Search for the cell housing the specified text and yield its (x, y) center coordinate. 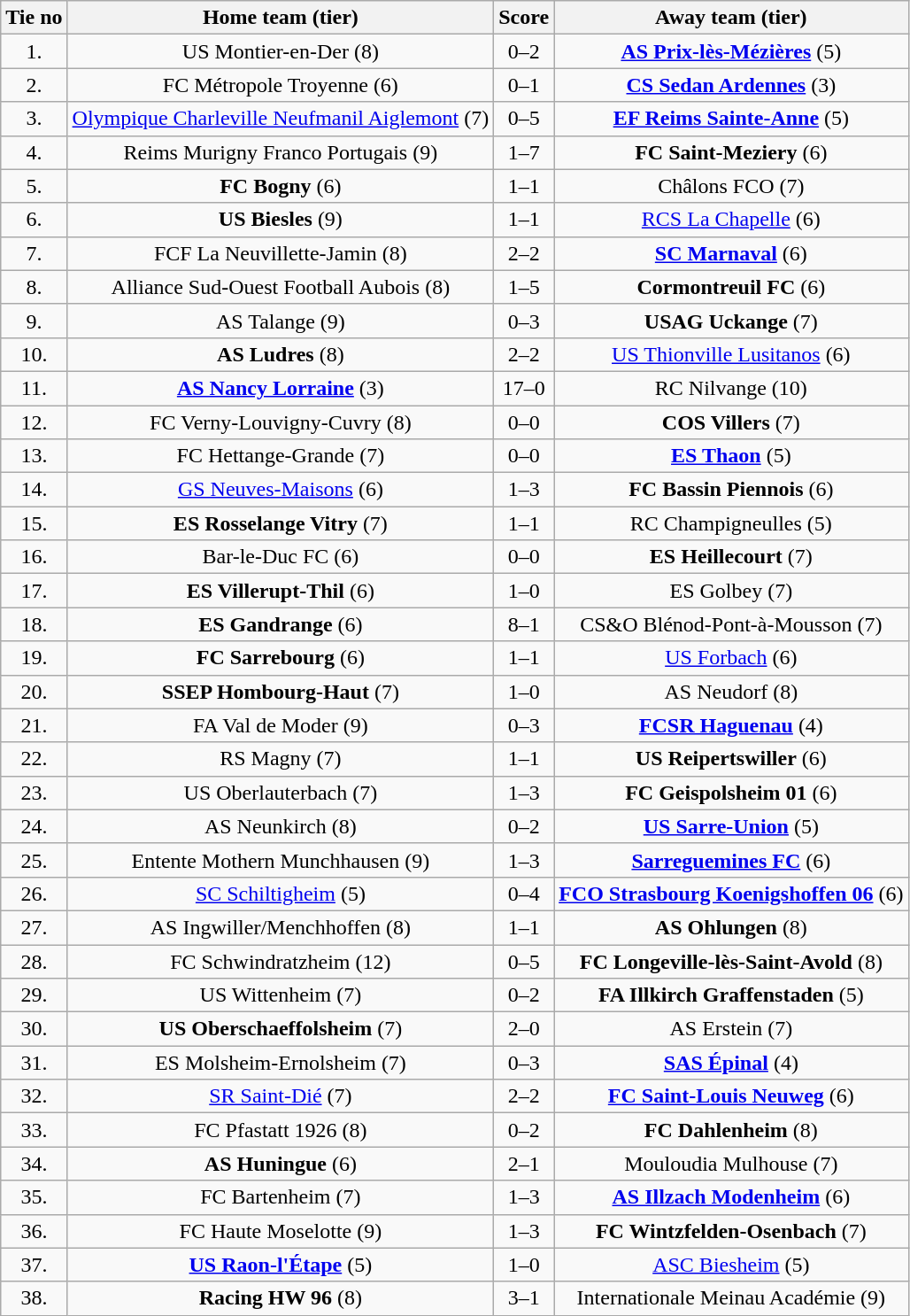
FC Bartenheim (7) (281, 1197)
AS Neunkirch (8) (281, 826)
26. (34, 894)
FC Bogny (6) (281, 186)
ASC Biesheim (5) (731, 1265)
GS Neuves-Maisons (6) (281, 490)
AS Neudorf (8) (731, 692)
32. (34, 1096)
20. (34, 692)
AS Illzach Modenheim (6) (731, 1197)
Tie no (34, 18)
22. (34, 759)
USAG Uckange (7) (731, 321)
Mouloudia Mulhouse (7) (731, 1164)
SAS Épinal (4) (731, 1063)
FC Métropole Troyenne (6) (281, 85)
2–0 (524, 1029)
ES Golbey (7) (731, 591)
AS Prix-lès-Mézières (5) (731, 51)
27. (34, 927)
15. (34, 523)
US Wittenheim (7) (281, 995)
FC Hettange-Grande (7) (281, 456)
28. (34, 961)
Entente Mothern Munchhausen (9) (281, 860)
35. (34, 1197)
Bar-le-Duc FC (6) (281, 557)
12. (34, 422)
19. (34, 658)
FC Wintzfelden-Osenbach (7) (731, 1231)
FC Dahlenheim (8) (731, 1130)
Score (524, 18)
Sarreguemines FC (6) (731, 860)
10. (34, 354)
34. (34, 1164)
AS Talange (9) (281, 321)
Away team (tier) (731, 18)
23. (34, 793)
33. (34, 1130)
US Raon-l'Étape (5) (281, 1265)
11. (34, 388)
FC Saint-Meziery (6) (731, 152)
US Reipertswiller (6) (731, 759)
Alliance Sud-Ouest Football Aubois (8) (281, 287)
FC Schwindratzheim (12) (281, 961)
7. (34, 253)
FCO Strasbourg Koenigshoffen 06 (6) (731, 894)
8–1 (524, 624)
Home team (tier) (281, 18)
29. (34, 995)
CS&O Blénod-Pont-à-Mousson (7) (731, 624)
Internationale Meinau Académie (9) (731, 1298)
FC Verny-Louvigny-Cuvry (8) (281, 422)
FC Pfastatt 1926 (8) (281, 1130)
18. (34, 624)
31. (34, 1063)
US Sarre-Union (5) (731, 826)
US Forbach (6) (731, 658)
8. (34, 287)
AS Nancy Lorraine (3) (281, 388)
AS Ludres (8) (281, 354)
36. (34, 1231)
CS Sedan Ardennes (3) (731, 85)
SSEP Hombourg-Haut (7) (281, 692)
FCSR Haguenau (4) (731, 725)
ES Thaon (5) (731, 456)
SC Marnaval (6) (731, 253)
FC Bassin Piennois (6) (731, 490)
0–1 (524, 85)
0–4 (524, 894)
14. (34, 490)
FC Longeville-lès-Saint-Avold (8) (731, 961)
25. (34, 860)
2. (34, 85)
FCF La Neuvillette-Jamin (8) (281, 253)
Cormontreuil FC (6) (731, 287)
US Biesles (9) (281, 220)
ES Molsheim-Ernolsheim (7) (281, 1063)
FA Illkirch Graffenstaden (5) (731, 995)
21. (34, 725)
EF Reims Sainte-Anne (5) (731, 119)
AS Ingwiller/Menchhoffen (8) (281, 927)
Racing HW 96 (8) (281, 1298)
FC Haute Moselotte (9) (281, 1231)
US Thionville Lusitanos (6) (731, 354)
SR Saint-Dié (7) (281, 1096)
17–0 (524, 388)
1–5 (524, 287)
US Montier-en-Der (8) (281, 51)
ES Rosselange Vitry (7) (281, 523)
24. (34, 826)
9. (34, 321)
4. (34, 152)
AS Huningue (6) (281, 1164)
6. (34, 220)
US Oberschaeffolsheim (7) (281, 1029)
RC Champigneulles (5) (731, 523)
1–7 (524, 152)
17. (34, 591)
FC Saint-Louis Neuweg (6) (731, 1096)
ES Heillecourt (7) (731, 557)
3–1 (524, 1298)
3. (34, 119)
RS Magny (7) (281, 759)
COS Villers (7) (731, 422)
SC Schiltigheim (5) (281, 894)
FC Sarrebourg (6) (281, 658)
ES Gandrange (6) (281, 624)
Reims Murigny Franco Portugais (9) (281, 152)
AS Erstein (7) (731, 1029)
RCS La Chapelle (6) (731, 220)
Olympique Charleville Neufmanil Aiglemont (7) (281, 119)
US Oberlauterbach (7) (281, 793)
38. (34, 1298)
37. (34, 1265)
2–1 (524, 1164)
FA Val de Moder (9) (281, 725)
FC Geispolsheim 01 (6) (731, 793)
16. (34, 557)
Châlons FCO (7) (731, 186)
ES Villerupt-Thil (6) (281, 591)
30. (34, 1029)
AS Ohlungen (8) (731, 927)
1. (34, 51)
13. (34, 456)
5. (34, 186)
RC Nilvange (10) (731, 388)
